Detect which cell encompasses the target text, then output its [x, y] center coordinate. 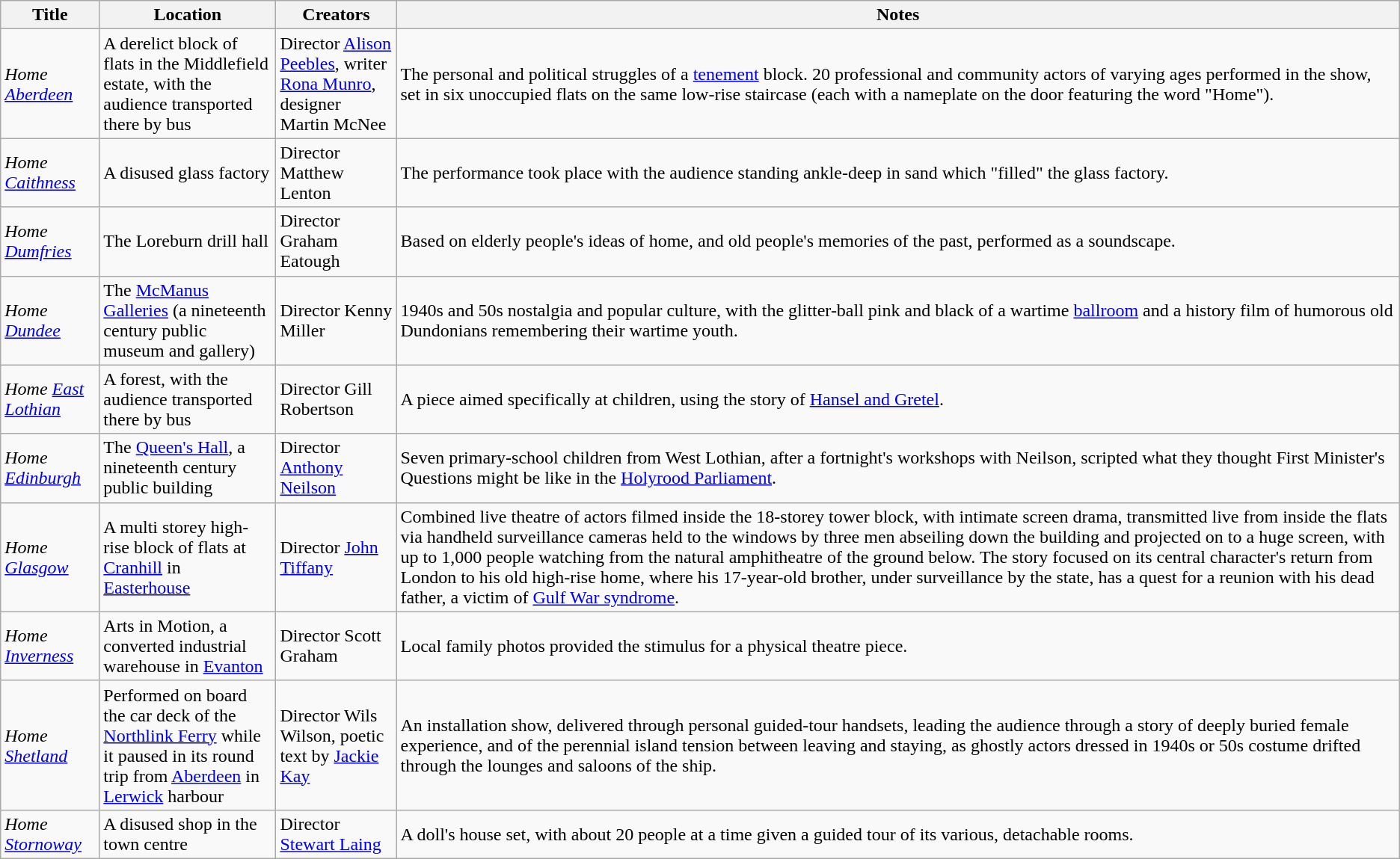
Home Stornoway [50, 834]
Director Gill Robertson [337, 399]
Notes [897, 15]
A disused glass factory [188, 173]
Home Inverness [50, 646]
Performed on board the car deck of the Northlink Ferry while it paused in its round trip from Aberdeen in Lerwick harbour [188, 745]
Director Kenny Miller [337, 320]
A multi storey high-rise block of flats at Cranhill in Easterhouse [188, 557]
Home Edinburgh [50, 468]
Title [50, 15]
Local family photos provided the stimulus for a physical theatre piece. [897, 646]
Home Aberdeen [50, 84]
Director Alison Peebles, writer Rona Munro, designer Martin McNee [337, 84]
A derelict block of flats in the Middlefield estate, with the audience transported there by bus [188, 84]
The Queen's Hall, a nineteenth century public building [188, 468]
Home Dundee [50, 320]
Home Caithness [50, 173]
Location [188, 15]
The Loreburn drill hall [188, 241]
Director Graham Eatough [337, 241]
Director Anthony Neilson [337, 468]
The McManus Galleries (a nineteenth century public museum and gallery) [188, 320]
Arts in Motion, a converted industrial warehouse in Evanton [188, 646]
A doll's house set, with about 20 people at a time given a guided tour of its various, detachable rooms. [897, 834]
Director Matthew Lenton [337, 173]
A disused shop in the town centre [188, 834]
Director Scott Graham [337, 646]
The performance took place with the audience standing ankle-deep in sand which "filled" the glass factory. [897, 173]
Based on elderly people's ideas of home, and old people's memories of the past, performed as a soundscape. [897, 241]
A piece aimed specifically at children, using the story of Hansel and Gretel. [897, 399]
Home East Lothian [50, 399]
Director Stewart Laing [337, 834]
Creators [337, 15]
Director Wils Wilson, poetic text by Jackie Kay [337, 745]
Director John Tiffany [337, 557]
A forest, with the audience transported there by bus [188, 399]
Home Dumfries [50, 241]
Home Glasgow [50, 557]
Home Shetland [50, 745]
